Search for the cell housing the specified text and yield its (X, Y) center coordinate. 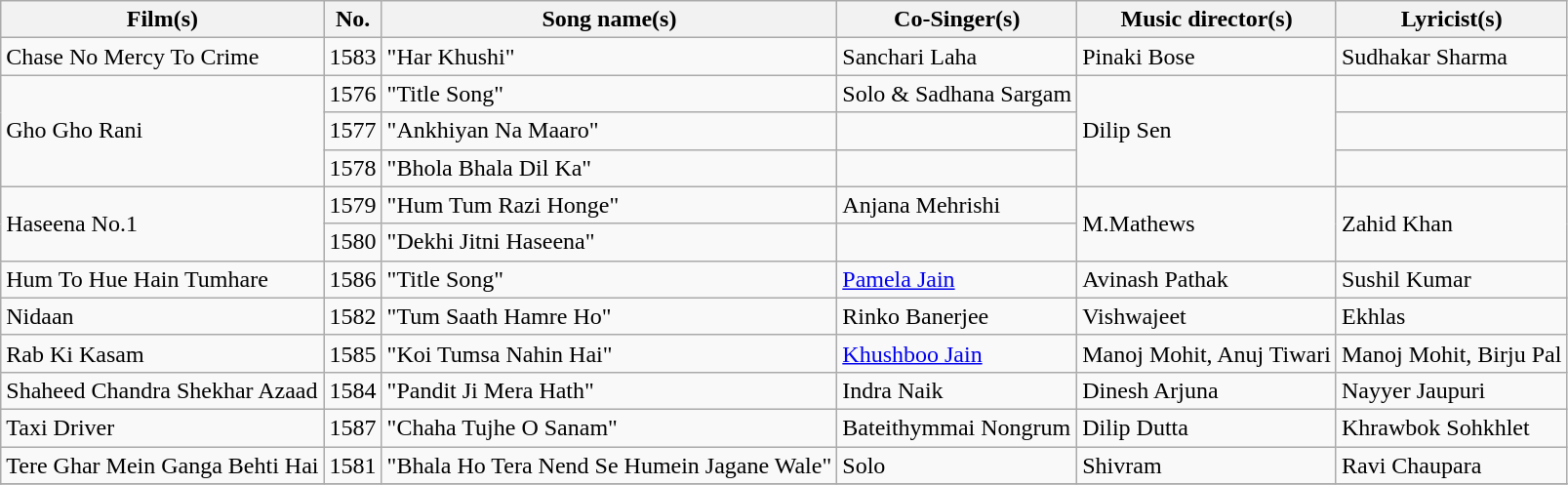
Bateithymmai Nongrum (957, 427)
Dilip Dutta (1207, 427)
Co-Singer(s) (957, 20)
Chase No Mercy To Crime (162, 57)
Vishwajeet (1207, 316)
1584 (353, 390)
Sushil Kumar (1451, 279)
"Chaha Tujhe O Sanam" (609, 427)
1577 (353, 131)
1585 (353, 353)
Shaheed Chandra Shekhar Azaad (162, 390)
Manoj Mohit, Anuj Tiwari (1207, 353)
No. (353, 20)
Tere Ghar Mein Ganga Behti Hai (162, 465)
Haseena No.1 (162, 223)
"Bhola Bhala Dil Ka" (609, 168)
Anjana Mehrishi (957, 205)
Khushboo Jain (957, 353)
Ekhlas (1451, 316)
M.Mathews (1207, 223)
Sanchari Laha (957, 57)
Hum To Hue Hain Tumhare (162, 279)
1587 (353, 427)
Nayyer Jaupuri (1451, 390)
1576 (353, 94)
Indra Naik (957, 390)
Ravi Chaupara (1451, 465)
Dilip Sen (1207, 131)
1583 (353, 57)
Film(s) (162, 20)
Nidaan (162, 316)
Dinesh Arjuna (1207, 390)
"Ankhiyan Na Maaro" (609, 131)
1578 (353, 168)
Solo (957, 465)
Shivram (1207, 465)
Pinaki Bose (1207, 57)
1581 (353, 465)
"Hum Tum Razi Honge" (609, 205)
Song name(s) (609, 20)
"Har Khushi" (609, 57)
Avinash Pathak (1207, 279)
Khrawbok Sohkhlet (1451, 427)
Music director(s) (1207, 20)
"Koi Tumsa Nahin Hai" (609, 353)
Solo & Sadhana Sargam (957, 94)
Zahid Khan (1451, 223)
Rab Ki Kasam (162, 353)
1580 (353, 242)
"Dekhi Jitni Haseena" (609, 242)
"Tum Saath Hamre Ho" (609, 316)
Taxi Driver (162, 427)
Lyricist(s) (1451, 20)
1586 (353, 279)
"Pandit Ji Mera Hath" (609, 390)
Pamela Jain (957, 279)
Sudhakar Sharma (1451, 57)
1582 (353, 316)
Gho Gho Rani (162, 131)
"Bhala Ho Tera Nend Se Humein Jagane Wale" (609, 465)
Manoj Mohit, Birju Pal (1451, 353)
Rinko Banerjee (957, 316)
1579 (353, 205)
